Return (x, y) of the center of cell containing provided text 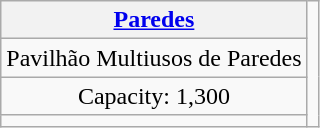
Capacity: 1,300 (154, 96)
Paredes (154, 20)
Pavilhão Multiusos de Paredes (154, 58)
